For the text-containing cell, return its midpoint in (x, y) coordinate format. 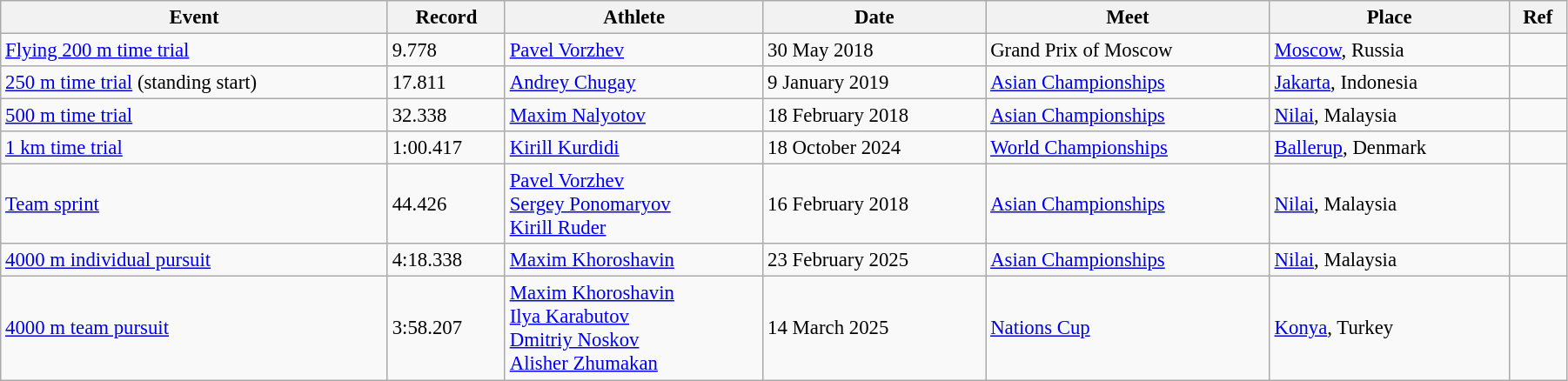
500 m time trial (195, 116)
World Championships (1128, 148)
4:18.338 (446, 260)
9.778 (446, 50)
Event (195, 17)
Maxim Khoroshavin (633, 260)
Maxim KhoroshavinIlya KarabutovDmitriy NoskovAlisher Zhumakan (633, 329)
Moscow, Russia (1389, 50)
Konya, Turkey (1389, 329)
250 m time trial (standing start) (195, 83)
Team sprint (195, 204)
Athlete (633, 17)
32.338 (446, 116)
Pavel Vorzhev (633, 50)
Maxim Nalyotov (633, 116)
Ref (1538, 17)
23 February 2025 (874, 260)
14 March 2025 (874, 329)
Pavel VorzhevSergey PonomaryovKirill Ruder (633, 204)
Flying 200 m time trial (195, 50)
Meet (1128, 17)
Grand Prix of Moscow (1128, 50)
44.426 (446, 204)
9 January 2019 (874, 83)
30 May 2018 (874, 50)
17.811 (446, 83)
4000 m individual pursuit (195, 260)
Place (1389, 17)
Jakarta, Indonesia (1389, 83)
Nations Cup (1128, 329)
1 km time trial (195, 148)
18 February 2018 (874, 116)
4000 m team pursuit (195, 329)
Ballerup, Denmark (1389, 148)
Record (446, 17)
18 October 2024 (874, 148)
16 February 2018 (874, 204)
Date (874, 17)
Andrey Chugay (633, 83)
3:58.207 (446, 329)
1:00.417 (446, 148)
Kirill Kurdidi (633, 148)
